Determine the [x, y] coordinate at the center of the cell enclosing the given text.  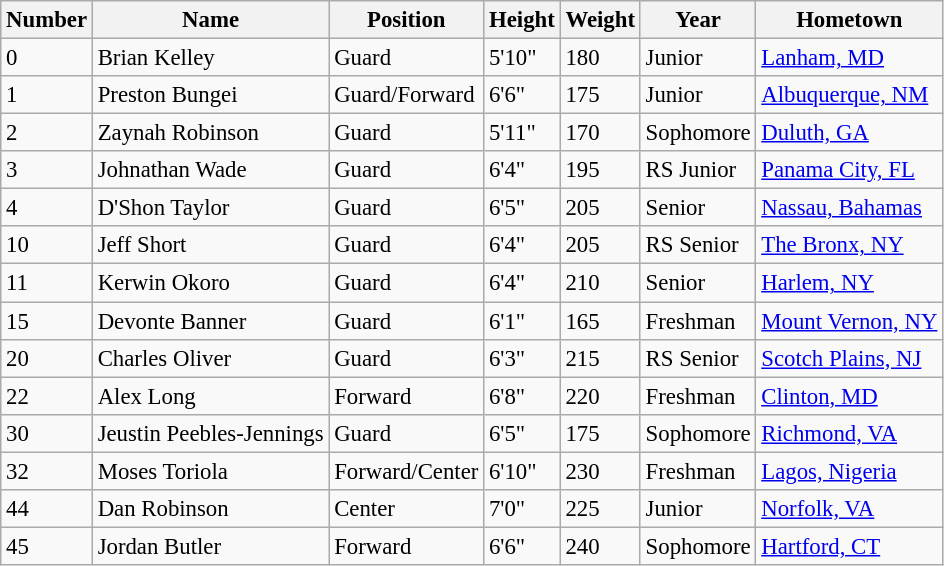
30 [47, 433]
45 [47, 546]
0 [47, 58]
Lagos, Nigeria [850, 471]
32 [47, 471]
Nassau, Bahamas [850, 208]
44 [47, 509]
Hometown [850, 20]
Height [522, 20]
Year [698, 20]
10 [47, 245]
Moses Toriola [210, 471]
6'1" [522, 321]
6'10" [522, 471]
4 [47, 208]
Number [47, 20]
Hartford, CT [850, 546]
180 [600, 58]
11 [47, 283]
170 [600, 133]
Albuquerque, NM [850, 95]
195 [600, 170]
Jordan Butler [210, 546]
Clinton, MD [850, 396]
Guard/Forward [406, 95]
210 [600, 283]
Weight [600, 20]
Richmond, VA [850, 433]
Jeustin Peebles-Jennings [210, 433]
220 [600, 396]
Zaynah Robinson [210, 133]
Charles Oliver [210, 358]
Alex Long [210, 396]
The Bronx, NY [850, 245]
22 [47, 396]
RS Junior [698, 170]
Jeff Short [210, 245]
7'0" [522, 509]
1 [47, 95]
3 [47, 170]
230 [600, 471]
Johnathan Wade [210, 170]
15 [47, 321]
225 [600, 509]
Kerwin Okoro [210, 283]
Mount Vernon, NY [850, 321]
Center [406, 509]
5'11" [522, 133]
Position [406, 20]
Lanham, MD [850, 58]
215 [600, 358]
Preston Bungei [210, 95]
Duluth, GA [850, 133]
Scotch Plains, NJ [850, 358]
Dan Robinson [210, 509]
Devonte Banner [210, 321]
Panama City, FL [850, 170]
Forward/Center [406, 471]
20 [47, 358]
240 [600, 546]
165 [600, 321]
D'Shon Taylor [210, 208]
Harlem, NY [850, 283]
5'10" [522, 58]
Name [210, 20]
6'3" [522, 358]
Norfolk, VA [850, 509]
Brian Kelley [210, 58]
6'8" [522, 396]
2 [47, 133]
